Determine the [x, y] coordinate at the center of the cell enclosing the given text.  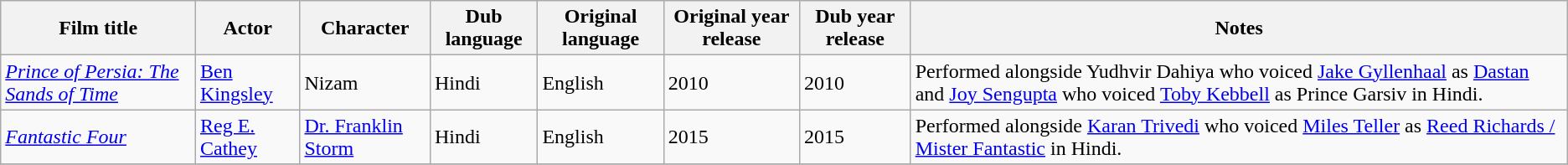
Prince of Persia: The Sands of Time [99, 82]
Notes [1239, 28]
Ben Kingsley [248, 82]
Dub language [484, 28]
Performed alongside Karan Trivedi who voiced Miles Teller as Reed Richards / Mister Fantastic in Hindi. [1239, 137]
Original year release [731, 28]
Actor [248, 28]
Film title [99, 28]
Character [365, 28]
Fantastic Four [99, 137]
Nizam [365, 82]
Performed alongside Yudhvir Dahiya who voiced Jake Gyllenhaal as Dastan and Joy Sengupta who voiced Toby Kebbell as Prince Garsiv in Hindi. [1239, 82]
Original language [601, 28]
Dub year release [856, 28]
Reg E. Cathey [248, 137]
Dr. Franklin Storm [365, 137]
